Identify which cell holds the provided text, then report its [X, Y] central coordinate. 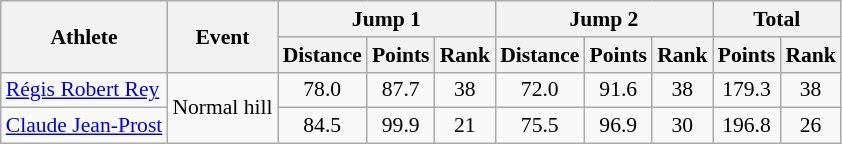
99.9 [401, 126]
Jump 2 [604, 19]
87.7 [401, 90]
Jump 1 [387, 19]
78.0 [322, 90]
Event [222, 36]
196.8 [747, 126]
30 [682, 126]
91.6 [618, 90]
84.5 [322, 126]
72.0 [540, 90]
21 [466, 126]
Normal hill [222, 108]
26 [810, 126]
75.5 [540, 126]
Athlete [84, 36]
96.9 [618, 126]
Régis Robert Rey [84, 90]
Total [777, 19]
Claude Jean-Prost [84, 126]
179.3 [747, 90]
